For the text-containing cell, return its midpoint in (x, y) coordinate format. 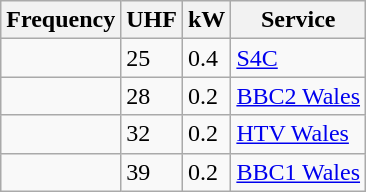
32 (152, 134)
Service (298, 20)
25 (152, 58)
28 (152, 96)
UHF (152, 20)
BBC1 Wales (298, 172)
S4C (298, 58)
BBC2 Wales (298, 96)
39 (152, 172)
kW (206, 20)
HTV Wales (298, 134)
0.4 (206, 58)
Frequency (61, 20)
